Extract the (x, y) coordinate from the center of the cell holding the provided text.  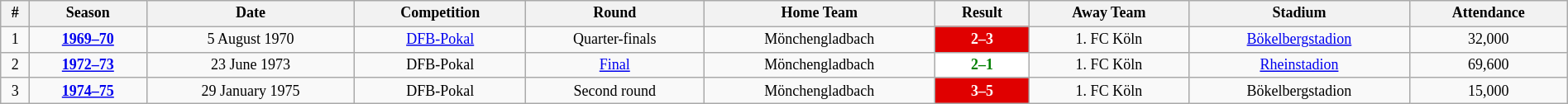
1972–73 (88, 64)
3 (15, 91)
32,000 (1489, 40)
1974–75 (88, 91)
Rheinstadion (1298, 64)
2 (15, 64)
Stadium (1298, 13)
1 (15, 40)
Second round (614, 91)
3–5 (982, 91)
5 August 1970 (251, 40)
Competition (440, 13)
Round (614, 13)
# (15, 13)
2–3 (982, 40)
15,000 (1489, 91)
69,600 (1489, 64)
1969–70 (88, 40)
Quarter-finals (614, 40)
Final (614, 64)
Home Team (819, 13)
Result (982, 13)
Away Team (1108, 13)
Attendance (1489, 13)
Date (251, 13)
23 June 1973 (251, 64)
Season (88, 13)
2–1 (982, 64)
29 January 1975 (251, 91)
